Output the (X, Y) coordinate of the center of the cell containing the given text.  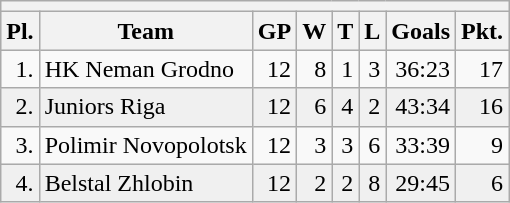
33:39 (421, 145)
16 (482, 107)
Pl. (20, 31)
Juniors Riga (146, 107)
W (314, 31)
Goals (421, 31)
3. (20, 145)
HK Neman Grodno (146, 69)
36:23 (421, 69)
43:34 (421, 107)
4 (346, 107)
Pkt. (482, 31)
1. (20, 69)
Polimir Novopolotsk (146, 145)
1 (346, 69)
17 (482, 69)
Belstal Zhlobin (146, 183)
4. (20, 183)
T (346, 31)
2. (20, 107)
GP (274, 31)
9 (482, 145)
Team (146, 31)
29:45 (421, 183)
L (372, 31)
